Return [X, Y] of the center of cell containing provided text 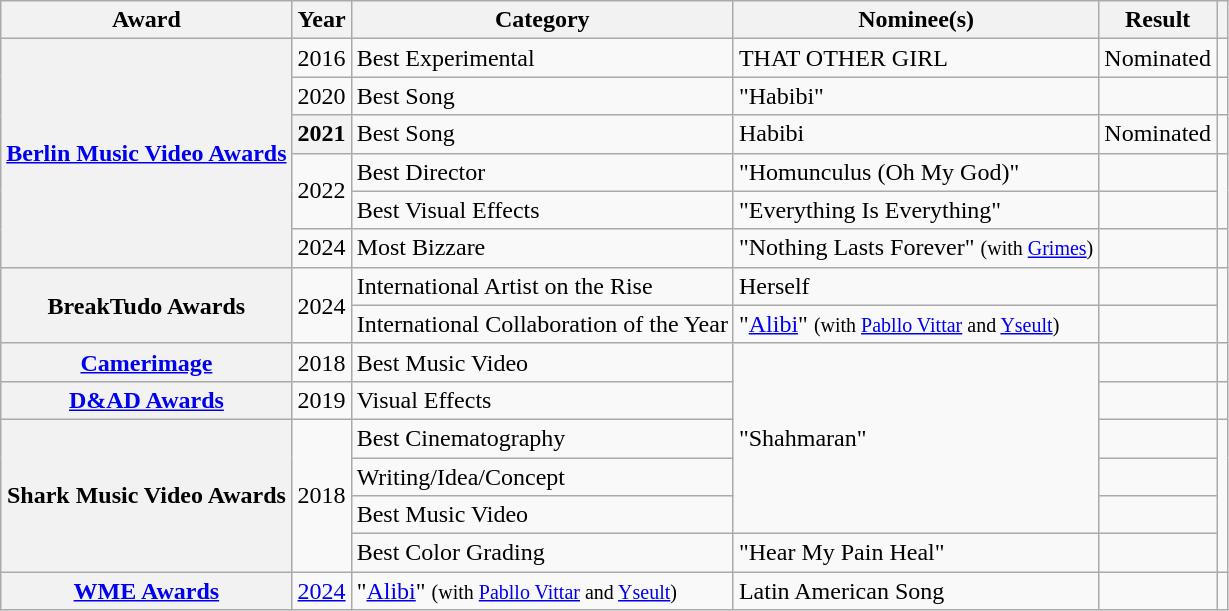
International Artist on the Rise [542, 286]
2022 [322, 191]
THAT OTHER GIRL [916, 58]
Best Experimental [542, 58]
Year [322, 20]
"Hear My Pain Heal" [916, 553]
Most Bizzare [542, 248]
Best Director [542, 172]
Writing/Idea/Concept [542, 477]
Best Cinematography [542, 438]
Best Visual Effects [542, 210]
"Nothing Lasts Forever" (with Grimes) [916, 248]
D&AD Awards [146, 400]
2016 [322, 58]
"Habibi" [916, 96]
Camerimage [146, 362]
Herself [916, 286]
"Shahmaran" [916, 438]
Award [146, 20]
Best Color Grading [542, 553]
Result [1158, 20]
Category [542, 20]
Nominee(s) [916, 20]
2020 [322, 96]
BreakTudo Awards [146, 305]
International Collaboration of the Year [542, 324]
"Everything Is Everything" [916, 210]
Shark Music Video Awards [146, 495]
2019 [322, 400]
Visual Effects [542, 400]
"Homunculus (Oh My God)" [916, 172]
Latin American Song [916, 591]
Habibi [916, 134]
Berlin Music Video Awards [146, 153]
2021 [322, 134]
WME Awards [146, 591]
